Locate the cell with the specified text and output its (x, y) center coordinate. 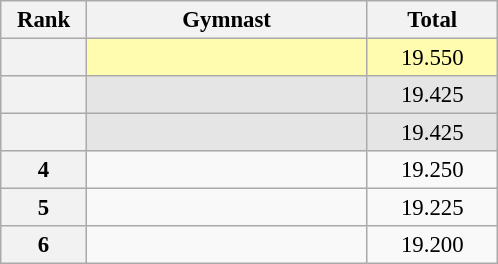
5 (44, 208)
Gymnast (226, 20)
19.200 (432, 245)
19.250 (432, 170)
Total (432, 20)
Rank (44, 20)
4 (44, 170)
6 (44, 245)
19.225 (432, 208)
19.550 (432, 58)
